Output the [x, y] coordinate of the center of the cell containing the given text.  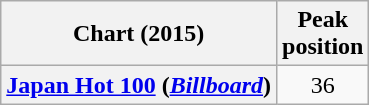
36 [323, 85]
Peakposition [323, 34]
Chart (2015) [139, 34]
Japan Hot 100 (Billboard) [139, 85]
